Output the (X, Y) coordinate of the center of the cell containing the given text.  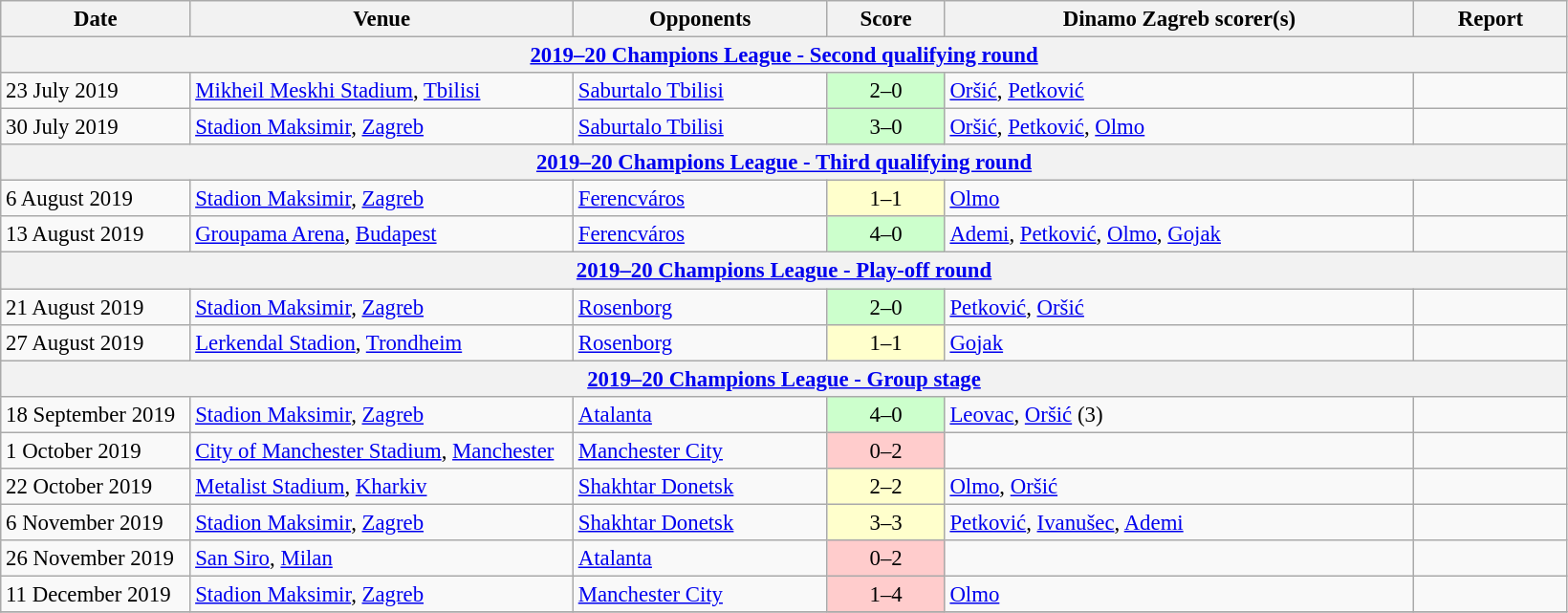
Report (1492, 19)
Olmo, Oršić (1180, 487)
Petković, Oršić (1180, 307)
Gojak (1180, 342)
Metalist Stadium, Kharkiv (382, 487)
6 November 2019 (96, 522)
2019–20 Champions League - Group stage (784, 379)
City of Manchester Stadium, Manchester (382, 450)
1–4 (885, 594)
Opponents (700, 19)
18 September 2019 (96, 414)
Groupama Arena, Budapest (382, 234)
2019–20 Champions League - Third qualifying round (784, 163)
Leovac, Oršić (3) (1180, 414)
2–2 (885, 487)
30 July 2019 (96, 127)
Lerkendal Stadion, Trondheim (382, 342)
2019–20 Champions League - Second qualifying round (784, 55)
2019–20 Champions League - Play-off round (784, 271)
Oršić, Petković, Olmo (1180, 127)
Venue (382, 19)
3–0 (885, 127)
Score (885, 19)
11 December 2019 (96, 594)
Oršić, Petković (1180, 91)
Mikheil Meskhi Stadium, Tbilisi (382, 91)
Dinamo Zagreb scorer(s) (1180, 19)
Date (96, 19)
13 August 2019 (96, 234)
23 July 2019 (96, 91)
21 August 2019 (96, 307)
26 November 2019 (96, 558)
Ademi, Petković, Olmo, Gojak (1180, 234)
Petković, Ivanušec, Ademi (1180, 522)
27 August 2019 (96, 342)
3–3 (885, 522)
1 October 2019 (96, 450)
San Siro, Milan (382, 558)
22 October 2019 (96, 487)
6 August 2019 (96, 199)
